Find where the given text appears and provide that cell's center as (X, Y) coordinate. 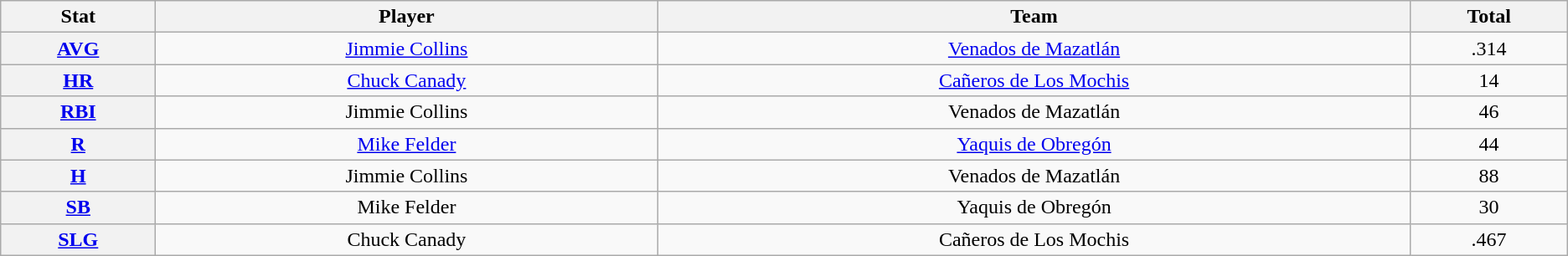
Stat (79, 17)
R (79, 144)
H (79, 176)
46 (1489, 112)
14 (1489, 80)
30 (1489, 207)
SB (79, 207)
SLG (79, 239)
.467 (1489, 239)
Player (407, 17)
Total (1489, 17)
AVG (79, 49)
HR (79, 80)
RBI (79, 112)
44 (1489, 144)
.314 (1489, 49)
88 (1489, 176)
Team (1034, 17)
